Identify which cell holds the provided text, then report its [X, Y] central coordinate. 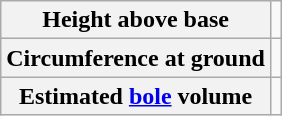
Circumference at ground [136, 58]
Estimated bole volume [136, 96]
Height above base [136, 20]
